Identify which cell holds the provided text, then report its [x, y] central coordinate. 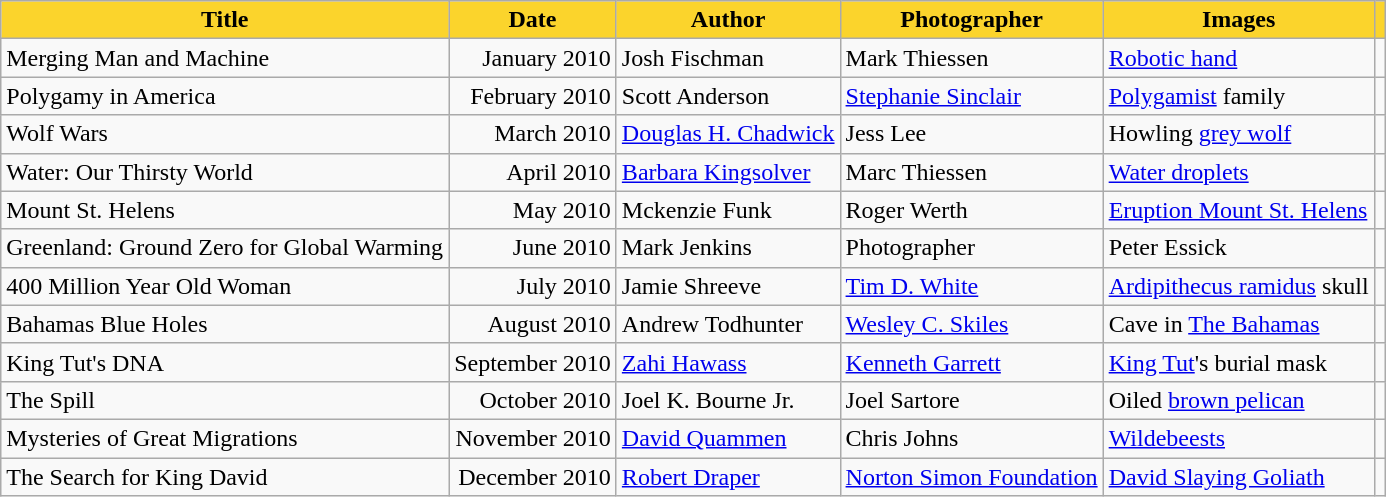
Mysteries of Great Migrations [225, 438]
November 2010 [533, 438]
Water: Our Thirsty World [225, 172]
October 2010 [533, 400]
Eruption Mount St. Helens [1238, 210]
Stephanie Sinclair [972, 96]
Howling grey wolf [1238, 134]
Jamie Shreeve [728, 286]
June 2010 [533, 248]
Wildebeests [1238, 438]
Author [728, 20]
Douglas H. Chadwick [728, 134]
David Quammen [728, 438]
Tim D. White [972, 286]
Mark Jenkins [728, 248]
December 2010 [533, 477]
Scott Anderson [728, 96]
Wolf Wars [225, 134]
Images [1238, 20]
King Tut's DNA [225, 362]
Joel K. Bourne Jr. [728, 400]
Robotic hand [1238, 58]
Zahi Hawass [728, 362]
David Slaying Goliath [1238, 477]
September 2010 [533, 362]
Oiled brown pelican [1238, 400]
May 2010 [533, 210]
July 2010 [533, 286]
Mark Thiessen [972, 58]
King Tut's burial mask [1238, 362]
Wesley C. Skiles [972, 324]
Chris Johns [972, 438]
August 2010 [533, 324]
Water droplets [1238, 172]
March 2010 [533, 134]
January 2010 [533, 58]
Cave in The Bahamas [1238, 324]
Andrew Todhunter [728, 324]
April 2010 [533, 172]
The Spill [225, 400]
Barbara Kingsolver [728, 172]
Greenland: Ground Zero for Global Warming [225, 248]
Robert Draper [728, 477]
Polygamy in America [225, 96]
Joel Sartore [972, 400]
Kenneth Garrett [972, 362]
Mckenzie Funk [728, 210]
The Search for King David [225, 477]
Peter Essick [1238, 248]
Mount St. Helens [225, 210]
Polygamist family [1238, 96]
Bahamas Blue Holes [225, 324]
Josh Fischman [728, 58]
February 2010 [533, 96]
Norton Simon Foundation [972, 477]
400 Million Year Old Woman [225, 286]
Jess Lee [972, 134]
Title [225, 20]
Merging Man and Machine [225, 58]
Ardipithecus ramidus skull [1238, 286]
Roger Werth [972, 210]
Date [533, 20]
Marc Thiessen [972, 172]
